Find where the given text appears and provide that cell's center as (X, Y) coordinate. 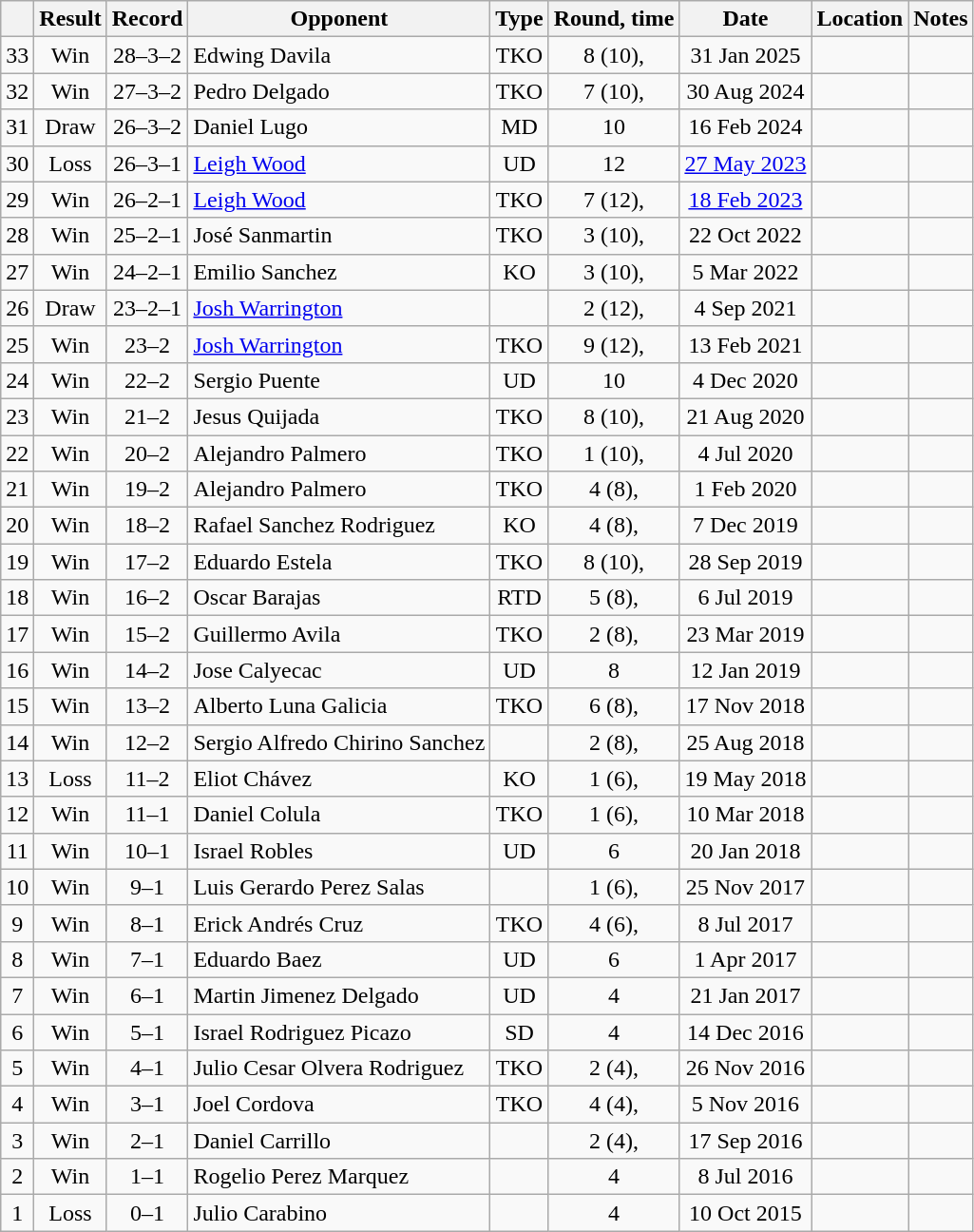
30 (17, 164)
Luis Gerardo Perez Salas (339, 887)
Round, time (614, 19)
13 (17, 779)
25 Aug 2018 (745, 742)
28 Sep 2019 (745, 562)
21 Aug 2020 (745, 416)
14–2 (147, 670)
29 (17, 200)
16 (17, 670)
Date (745, 19)
Edwing Davila (339, 55)
15 (17, 706)
4 Dec 2020 (745, 380)
31 (17, 127)
8 Jul 2017 (745, 923)
27 May 2023 (745, 164)
12 Jan 2019 (745, 670)
Sergio Puente (339, 380)
Jesus Quijada (339, 416)
27 (17, 272)
Alberto Luna Galicia (339, 706)
14 Dec 2016 (745, 1031)
José Sanmartin (339, 236)
Opponent (339, 19)
1 (17, 1213)
26 Nov 2016 (745, 1068)
Julio Cesar Olvera Rodriguez (339, 1068)
26–3–1 (147, 164)
11–2 (147, 779)
21 (17, 490)
3–1 (147, 1105)
Rafael Sanchez Rodriguez (339, 526)
7 (12), (614, 200)
20 (17, 526)
Oscar Barajas (339, 598)
5 (8), (614, 598)
11 (17, 851)
4 (6), (614, 923)
1–1 (147, 1177)
Guillermo Avila (339, 634)
28 (17, 236)
21 Jan 2017 (745, 995)
8–1 (147, 923)
Erick Andrés Cruz (339, 923)
7 (10), (614, 91)
7–1 (147, 959)
23–2 (147, 344)
25–2–1 (147, 236)
1 Feb 2020 (745, 490)
16 Feb 2024 (745, 127)
0–1 (147, 1213)
12–2 (147, 742)
17 Sep 2016 (745, 1141)
21–2 (147, 416)
Joel Cordova (339, 1105)
15–2 (147, 634)
Israel Rodriguez Picazo (339, 1031)
Pedro Delgado (339, 91)
26–2–1 (147, 200)
17 Nov 2018 (745, 706)
Martin Jimenez Delgado (339, 995)
24–2–1 (147, 272)
10–1 (147, 851)
22 Oct 2022 (745, 236)
18–2 (147, 526)
19 May 2018 (745, 779)
8 Jul 2016 (745, 1177)
33 (17, 55)
10 Mar 2018 (745, 815)
10 Oct 2015 (745, 1213)
9–1 (147, 887)
4 (4), (614, 1105)
3 (17, 1141)
1 (10), (614, 453)
1 Apr 2017 (745, 959)
Location (860, 19)
26 (17, 308)
SD (519, 1031)
2 (12), (614, 308)
20 Jan 2018 (745, 851)
4–1 (147, 1068)
24 (17, 380)
2–1 (147, 1141)
7 (17, 995)
5 Mar 2022 (745, 272)
25 Nov 2017 (745, 887)
14 (17, 742)
9 (12), (614, 344)
6 Jul 2019 (745, 598)
19 (17, 562)
31 Jan 2025 (745, 55)
Daniel Lugo (339, 127)
23 Mar 2019 (745, 634)
20–2 (147, 453)
Eliot Chávez (339, 779)
Daniel Carrillo (339, 1141)
6–1 (147, 995)
18 Feb 2023 (745, 200)
23 (17, 416)
25 (17, 344)
4 Sep 2021 (745, 308)
5 Nov 2016 (745, 1105)
2 (17, 1177)
Sergio Alfredo Chirino Sanchez (339, 742)
Jose Calyecac (339, 670)
7 Dec 2019 (745, 526)
17–2 (147, 562)
5–1 (147, 1031)
Notes (941, 19)
MD (519, 127)
16–2 (147, 598)
28–3–2 (147, 55)
Julio Carabino (339, 1213)
17 (17, 634)
11–1 (147, 815)
6 (8), (614, 706)
13–2 (147, 706)
9 (17, 923)
30 Aug 2024 (745, 91)
Type (519, 19)
23–2–1 (147, 308)
4 Jul 2020 (745, 453)
Record (147, 19)
Eduardo Baez (339, 959)
19–2 (147, 490)
Eduardo Estela (339, 562)
Daniel Colula (339, 815)
Israel Robles (339, 851)
13 Feb 2021 (745, 344)
RTD (519, 598)
18 (17, 598)
Emilio Sanchez (339, 272)
Rogelio Perez Marquez (339, 1177)
5 (17, 1068)
Result (70, 19)
26–3–2 (147, 127)
22 (17, 453)
22–2 (147, 380)
27–3–2 (147, 91)
32 (17, 91)
